Pinpoint the cell where the given text exists, returning its (X, Y) midpoint coordinate. 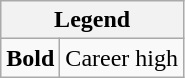
Legend (92, 20)
Career high (122, 58)
Bold (30, 58)
